Search for the cell housing the specified text and yield its (X, Y) center coordinate. 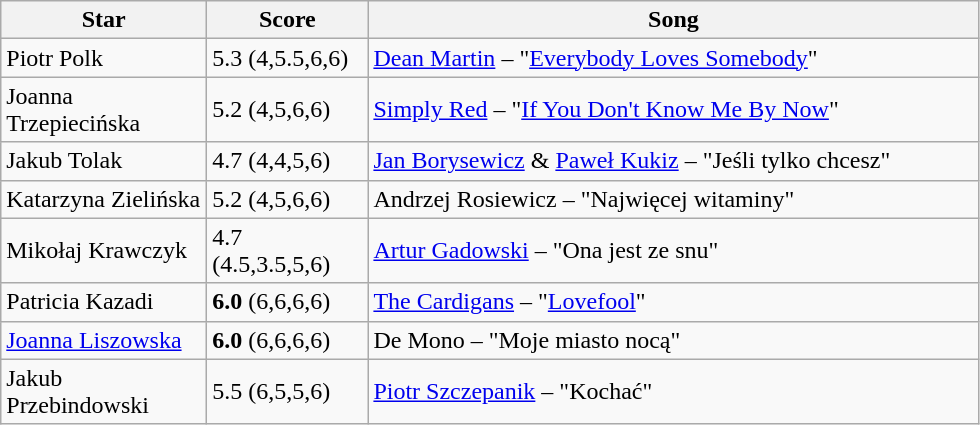
Simply Red – "If You Don't Know Me By Now" (674, 110)
Katarzyna Zielińska (104, 199)
5.3 (4,5.5,6,6) (288, 58)
Dean Martin – "Everybody Loves Somebody" (674, 58)
Piotr Polk (104, 58)
4.7 (4,4,5,6) (288, 161)
Joanna Liszowska (104, 340)
Mikołaj Krawczyk (104, 250)
Patricia Kazadi (104, 302)
The Cardigans – "Lovefool" (674, 302)
De Mono – "Moje miasto nocą" (674, 340)
4.7 (4.5,3.5,5,6) (288, 250)
5.5 (6,5,5,6) (288, 392)
Piotr Szczepanik – "Kochać" (674, 392)
Jakub Tolak (104, 161)
Artur Gadowski – "Ona jest ze snu" (674, 250)
Song (674, 20)
Andrzej Rosiewicz – "Najwięcej witaminy" (674, 199)
Star (104, 20)
Jakub Przebindowski (104, 392)
Score (288, 20)
Joanna Trzepiecińska (104, 110)
Jan Borysewicz & Paweł Kukiz – "Jeśli tylko chcesz" (674, 161)
